Identify which cell holds the provided text, then report its [x, y] central coordinate. 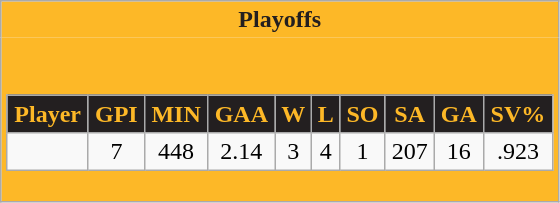
207 [410, 152]
4 [326, 152]
GPI [116, 114]
MIN [176, 114]
SV% [518, 114]
1 [362, 152]
7 [116, 152]
Playoffs [280, 20]
SO [362, 114]
SA [410, 114]
Player [48, 114]
.923 [518, 152]
W [294, 114]
16 [458, 152]
448 [176, 152]
2.14 [242, 152]
L [326, 114]
GAA [242, 114]
3 [294, 152]
GA [458, 114]
Player GPI MIN GAA W L SO SA GA SV% 7 448 2.14 3 4 1 207 16 .923 [280, 120]
